For the text-containing cell, return its midpoint in [X, Y] coordinate format. 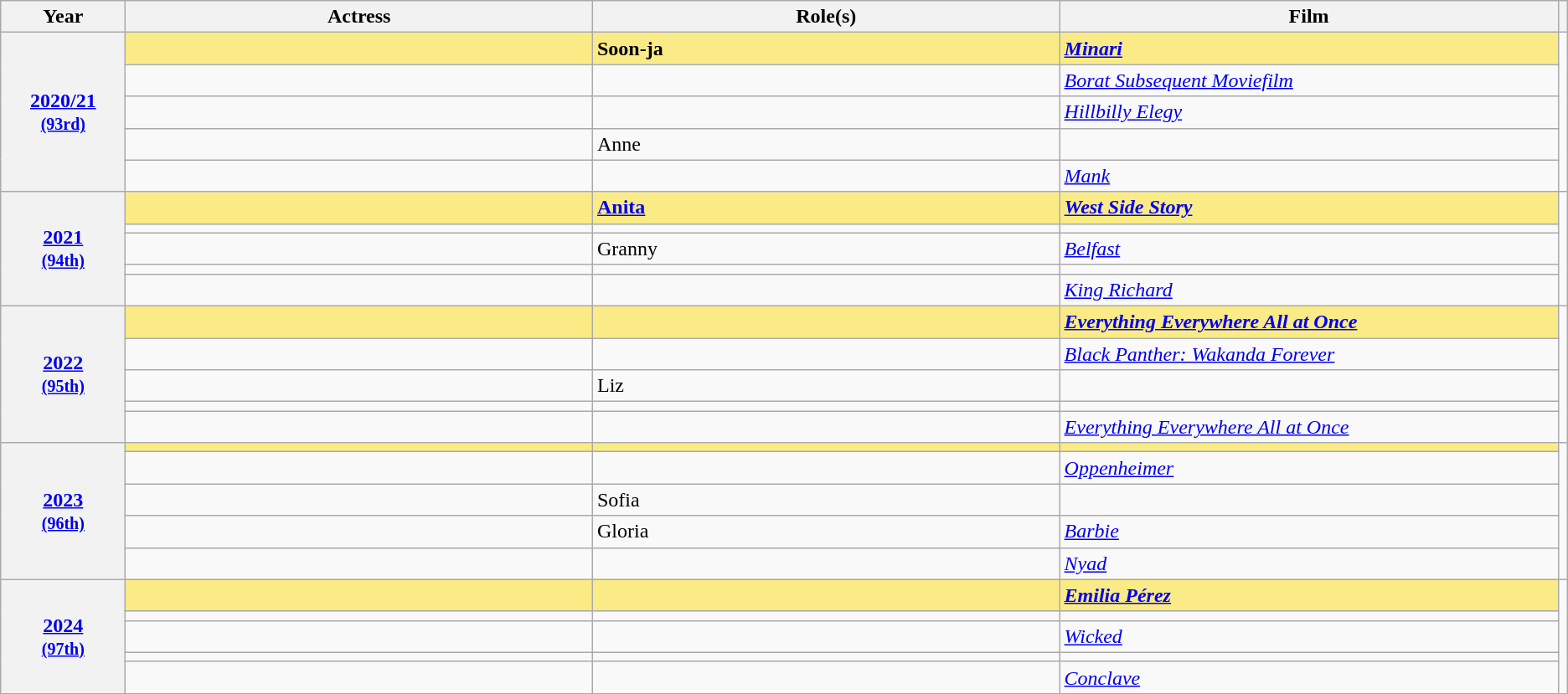
Mank [1308, 176]
2024(97th) [64, 636]
Gloria [826, 532]
Oppenheimer [1308, 468]
Conclave [1308, 677]
King Richard [1308, 290]
2020/21(93rd) [64, 112]
Black Panther: Wakanda Forever [1308, 354]
Belfast [1308, 249]
Emilia Pérez [1308, 595]
Liz [826, 386]
Role(s) [826, 17]
Wicked [1308, 636]
Minari [1308, 49]
Barbie [1308, 532]
Hillbilly Elegy [1308, 112]
Borat Subsequent Moviefilm [1308, 80]
Year [64, 17]
Anita [826, 208]
Anne [826, 144]
Film [1308, 17]
2021(94th) [64, 249]
Soon-ja [826, 49]
West Side Story [1308, 208]
Nyad [1308, 563]
Granny [826, 249]
Sofia [826, 500]
2022(95th) [64, 373]
2023(96th) [64, 511]
Actress [359, 17]
